Scan for the cell matching the given text and deliver its (X, Y) coordinate at center. 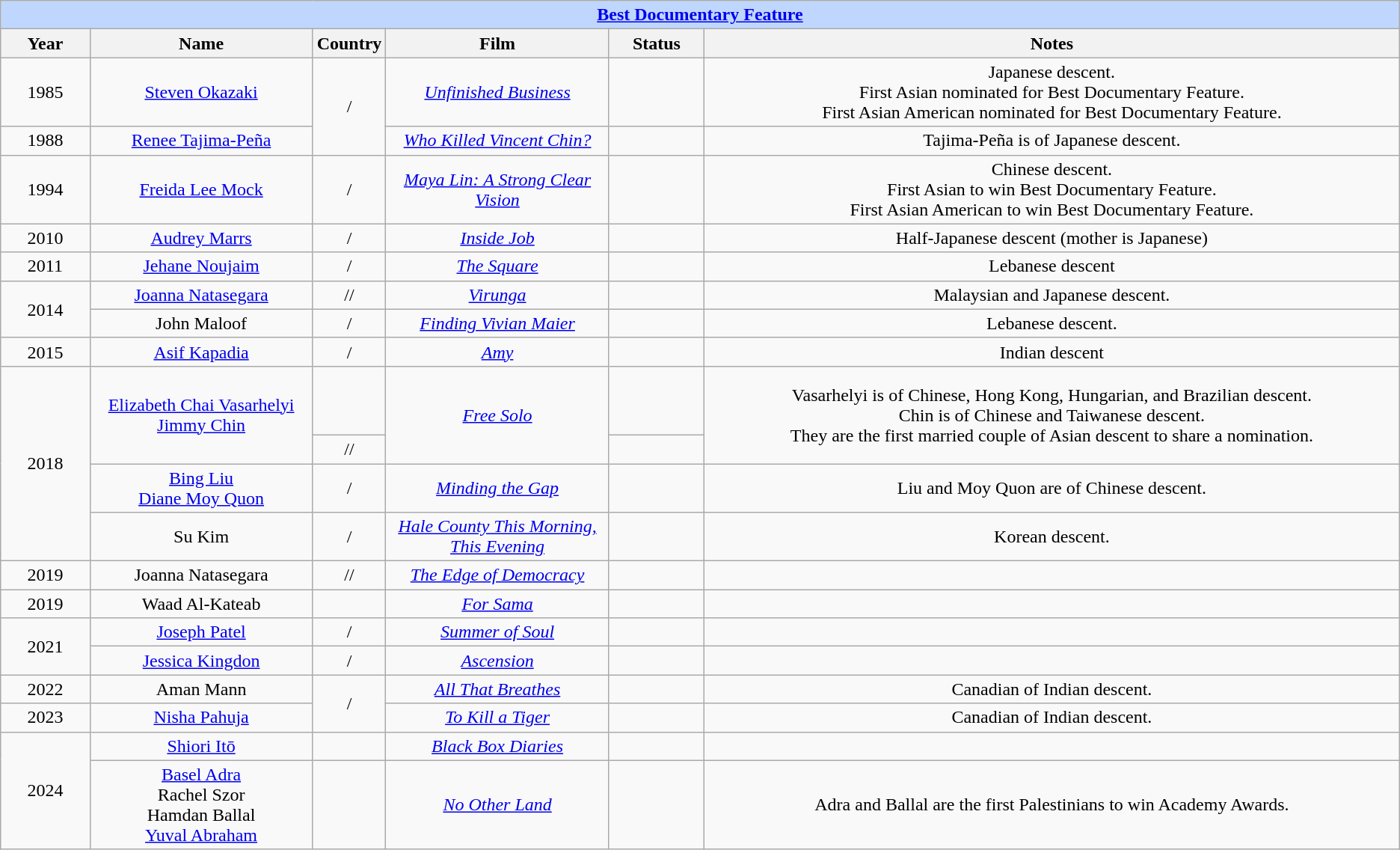
Korean descent. (1052, 537)
Year (45, 43)
Elizabeth Chai VasarhelyiJimmy Chin (201, 415)
Status (657, 43)
For Sama (497, 604)
Su Kim (201, 537)
To Kill a Tiger (497, 718)
The Square (497, 266)
1988 (45, 141)
All That Breathes (497, 689)
Country (349, 43)
Waad Al-Kateab (201, 604)
2014 (45, 309)
Jessica Kingdon (201, 661)
Shiori Itō (201, 746)
Ascension (497, 661)
Tajima-Peña is of Japanese descent. (1052, 141)
2022 (45, 689)
2015 (45, 352)
Lebanese descent. (1052, 323)
John Maloof (201, 323)
The Edge of Democracy (497, 575)
2024 (45, 790)
Liu and Moy Quon are of Chinese descent. (1052, 488)
2021 (45, 646)
Virunga (497, 295)
No Other Land (497, 805)
Renee Tajima-Peña (201, 141)
Joseph Patel (201, 632)
Chinese descent.First Asian to win Best Documentary Feature.First Asian American to win Best Documentary Feature. (1052, 189)
Name (201, 43)
Steven Okazaki (201, 92)
Hale County This Morning, This Evening (497, 537)
Amy (497, 352)
Lebanese descent (1052, 266)
2023 (45, 718)
Inside Job (497, 238)
Maya Lin: A Strong Clear Vision (497, 189)
Indian descent (1052, 352)
Bing LiuDiane Moy Quon (201, 488)
Audrey Marrs (201, 238)
Half-Japanese descent (mother is Japanese) (1052, 238)
Best Documentary Feature (700, 15)
Aman Mann (201, 689)
Black Box Diaries (497, 746)
Film (497, 43)
Malaysian and Japanese descent. (1052, 295)
Summer of Soul (497, 632)
1994 (45, 189)
Adra and Ballal are the first Palestinians to win Academy Awards. (1052, 805)
Notes (1052, 43)
Free Solo (497, 415)
2018 (45, 463)
Japanese descent.First Asian nominated for Best Documentary Feature.First Asian American nominated for Best Documentary Feature. (1052, 92)
Jehane Noujaim (201, 266)
Nisha Pahuja (201, 718)
Who Killed Vincent Chin? (497, 141)
Minding the Gap (497, 488)
Asif Kapadia (201, 352)
1985 (45, 92)
Basel AdraRachel SzorHamdan BallalYuval Abraham (201, 805)
2010 (45, 238)
2011 (45, 266)
Unfinished Business (497, 92)
Finding Vivian Maier (497, 323)
Freida Lee Mock (201, 189)
